From the cell containing the given text, extract its center point as (X, Y) coordinate. 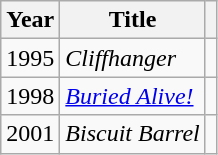
Title (133, 20)
1995 (30, 58)
Biscuit Barrel (133, 134)
1998 (30, 96)
Cliffhanger (133, 58)
Buried Alive! (133, 96)
2001 (30, 134)
Year (30, 20)
